Pinpoint the cell where the given text exists, returning its (X, Y) midpoint coordinate. 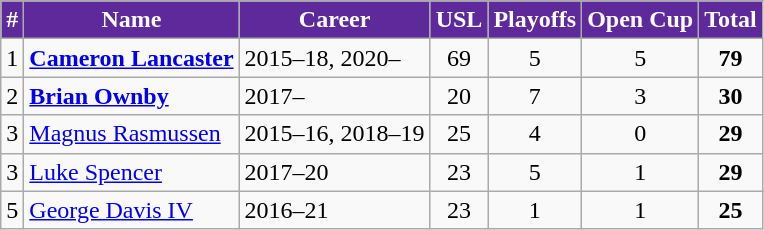
USL (459, 20)
2015–18, 2020– (334, 58)
Playoffs (535, 20)
2017– (334, 96)
79 (731, 58)
George Davis IV (132, 210)
7 (535, 96)
30 (731, 96)
4 (535, 134)
69 (459, 58)
Total (731, 20)
Luke Spencer (132, 172)
2015–16, 2018–19 (334, 134)
Magnus Rasmussen (132, 134)
20 (459, 96)
Brian Ownby (132, 96)
Name (132, 20)
2017–20 (334, 172)
2016–21 (334, 210)
Career (334, 20)
0 (640, 134)
Open Cup (640, 20)
2 (12, 96)
# (12, 20)
Cameron Lancaster (132, 58)
